Provide the (X, Y) coordinate of the cell's center where the given text is located.  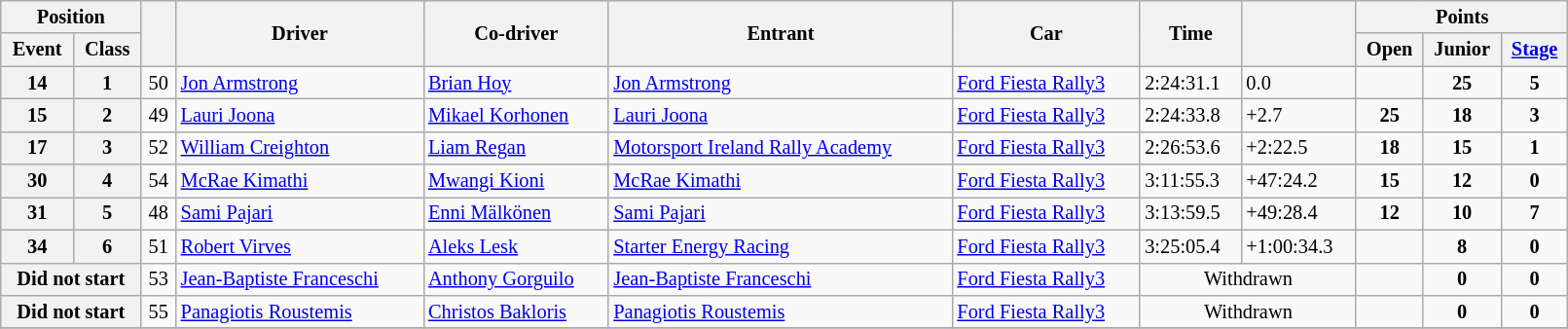
Enni Mälkönen (516, 213)
Robert Virves (300, 246)
Entrant (781, 33)
Open (1389, 50)
Driver (300, 33)
34 (37, 246)
+2.7 (1299, 115)
30 (37, 181)
Aleks Lesk (516, 246)
Christos Bakloris (516, 311)
31 (37, 213)
Liam Regan (516, 148)
Class (107, 50)
2:24:31.1 (1190, 83)
Position (71, 17)
Car (1045, 33)
52 (159, 148)
3:25:05.4 (1190, 246)
53 (159, 279)
William Creighton (300, 148)
8 (1462, 246)
Motorsport Ireland Rally Academy (781, 148)
3:13:59.5 (1190, 213)
+2:22.5 (1299, 148)
+49:28.4 (1299, 213)
50 (159, 83)
Junior (1462, 50)
17 (37, 148)
Mikael Korhonen (516, 115)
48 (159, 213)
14 (37, 83)
55 (159, 311)
Points (1462, 17)
2:26:53.6 (1190, 148)
49 (159, 115)
10 (1462, 213)
3:11:55.3 (1190, 181)
Brian Hoy (516, 83)
0.0 (1299, 83)
2 (107, 115)
Starter Energy Racing (781, 246)
Mwangi Kioni (516, 181)
54 (159, 181)
Co-driver (516, 33)
6 (107, 246)
Stage (1534, 50)
Anthony Gorguilo (516, 279)
+1:00:34.3 (1299, 246)
7 (1534, 213)
2:24:33.8 (1190, 115)
+47:24.2 (1299, 181)
Time (1190, 33)
51 (159, 246)
4 (107, 181)
Event (37, 50)
